Provide the [x, y] coordinate of the cell's center where the given text is located.  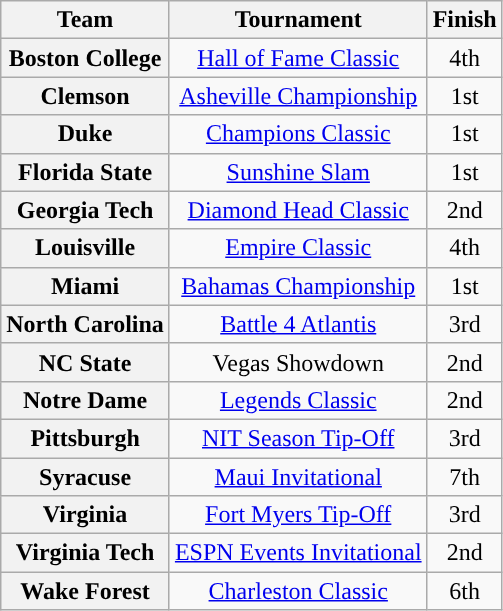
Finish [464, 20]
ESPN Events Invitational [298, 553]
Empire Classic [298, 248]
Hall of Fame Classic [298, 58]
Vegas Showdown [298, 362]
Battle 4 Atlantis [298, 324]
Virginia [86, 515]
Duke [86, 134]
Boston College [86, 58]
Syracuse [86, 477]
Louisville [86, 248]
Notre Dame [86, 400]
NC State [86, 362]
Pittsburgh [86, 438]
Tournament [298, 20]
Virginia Tech [86, 553]
6th [464, 591]
7th [464, 477]
NIT Season Tip-Off [298, 438]
Fort Myers Tip-Off [298, 515]
Florida State [86, 172]
Georgia Tech [86, 210]
Champions Classic [298, 134]
Clemson [86, 96]
Team [86, 20]
Wake Forest [86, 591]
North Carolina [86, 324]
Bahamas Championship [298, 286]
Legends Classic [298, 400]
Sunshine Slam [298, 172]
Charleston Classic [298, 591]
Maui Invitational [298, 477]
Asheville Championship [298, 96]
Diamond Head Classic [298, 210]
Miami [86, 286]
